Extract the [X, Y] coordinate from the center of the cell holding the provided text.  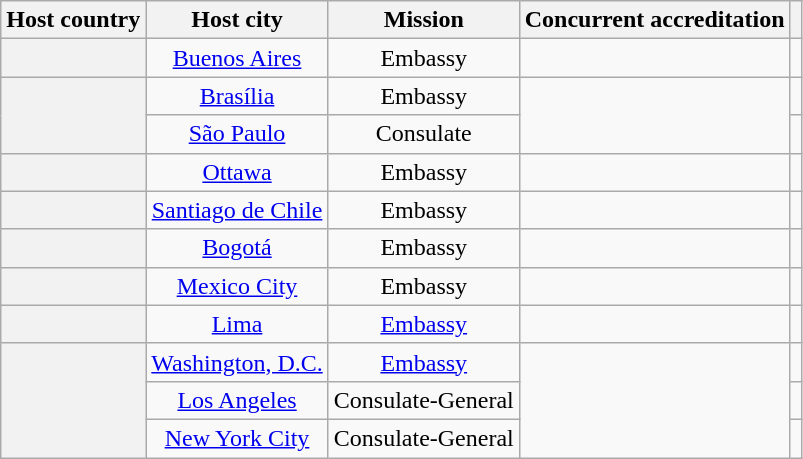
Host city [237, 20]
Los Angeles [237, 400]
Bogotá [237, 248]
Concurrent accreditation [654, 20]
Washington, D.C. [237, 362]
Host country [74, 20]
Buenos Aires [237, 58]
Brasília [237, 96]
Mission [424, 20]
Consulate [424, 134]
Mexico City [237, 286]
São Paulo [237, 134]
Lima [237, 324]
Ottawa [237, 172]
New York City [237, 438]
Santiago de Chile [237, 210]
